Output the (X, Y) coordinate of the center of the cell containing the given text.  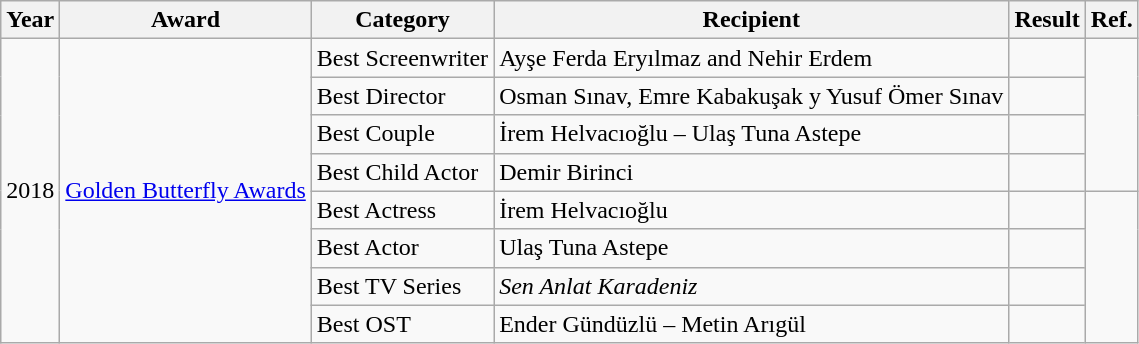
Category (402, 20)
Best Actor (402, 248)
İrem Helvacıoğlu – Ulaş Tuna Astepe (752, 134)
Best Screenwriter (402, 58)
Ayşe Ferda Eryılmaz and Nehir Erdem (752, 58)
Demir Birinci (752, 172)
Award (186, 20)
Osman Sınav, Emre Kabakuşak y Yusuf Ömer Sınav (752, 96)
Ender Gündüzlü – Metin Arıgül (752, 324)
Best Actress (402, 210)
Best OST (402, 324)
Golden Butterfly Awards (186, 191)
Best Couple (402, 134)
Recipient (752, 20)
Result (1047, 20)
Ulaş Tuna Astepe (752, 248)
Sen Anlat Karadeniz (752, 286)
Ref. (1112, 20)
2018 (30, 191)
Best Child Actor (402, 172)
İrem Helvacıoğlu (752, 210)
Best Director (402, 96)
Best TV Series (402, 286)
Year (30, 20)
